Search for the cell housing the specified text and yield its (x, y) center coordinate. 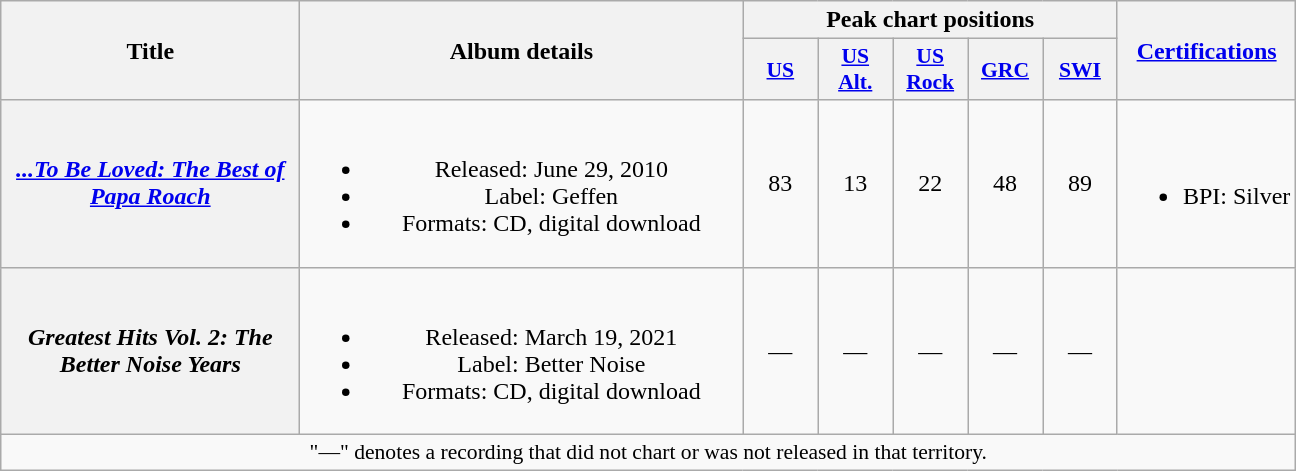
Certifications (1206, 50)
GRC (1006, 70)
Peak chart positions (930, 20)
BPI: Silver (1206, 184)
83 (780, 184)
Title (150, 50)
Greatest Hits Vol. 2: The Better Noise Years (150, 350)
22 (930, 184)
Album details (522, 50)
13 (856, 184)
Released: March 19, 2021Label: Better NoiseFormats: CD, digital download (522, 350)
...To Be Loved: The Best of Papa Roach (150, 184)
US (780, 70)
USAlt. (856, 70)
48 (1006, 184)
"—" denotes a recording that did not chart or was not released in that territory. (648, 452)
89 (1080, 184)
SWI (1080, 70)
USRock (930, 70)
Released: June 29, 2010Label: GeffenFormats: CD, digital download (522, 184)
